Locate the cell with the specified text and output its [X, Y] center coordinate. 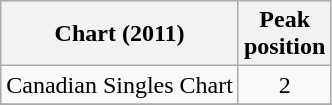
2 [284, 85]
Canadian Singles Chart [120, 85]
Peakposition [284, 34]
Chart (2011) [120, 34]
